For the text-containing cell, return its midpoint in (x, y) coordinate format. 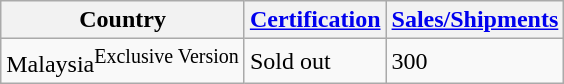
Certification (315, 20)
MalaysiaExclusive Version (123, 62)
Sales/Shipments (475, 20)
Sold out (315, 62)
300 (475, 62)
Country (123, 20)
